Capture the cell that displays the provided text and extract its [X, Y] central coordinate. 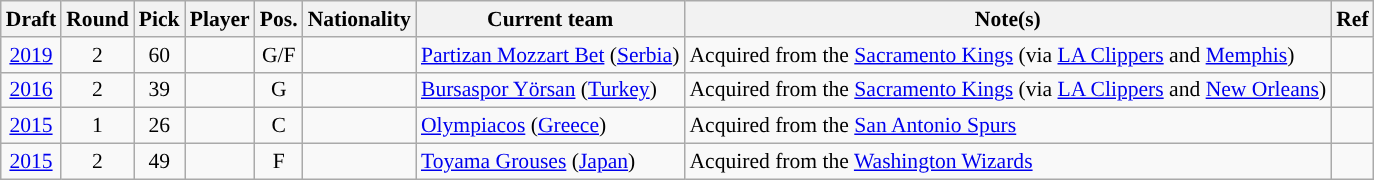
60 [160, 55]
G [279, 90]
Current team [550, 19]
2019 [31, 55]
Nationality [360, 19]
Note(s) [1008, 19]
Acquired from the Sacramento Kings (via LA Clippers and New Orleans) [1008, 90]
Pos. [279, 19]
39 [160, 90]
Acquired from the Sacramento Kings (via LA Clippers and Memphis) [1008, 55]
Partizan Mozzart Bet (Serbia) [550, 55]
26 [160, 126]
Player [220, 19]
Ref [1352, 19]
Acquired from the Washington Wizards [1008, 162]
C [279, 126]
2016 [31, 90]
Round [98, 19]
Pick [160, 19]
49 [160, 162]
Bursaspor Yörsan (Turkey) [550, 90]
1 [98, 126]
G/F [279, 55]
Olympiacos (Greece) [550, 126]
Toyama Grouses (Japan) [550, 162]
F [279, 162]
Draft [31, 19]
Acquired from the San Antonio Spurs [1008, 126]
